Return (x, y) of the center of cell containing provided text 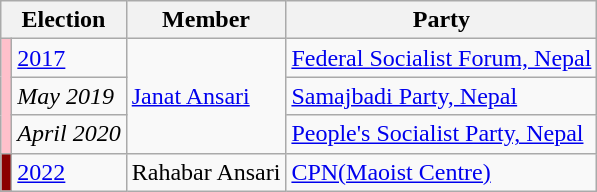
Federal Socialist Forum, Nepal (442, 58)
2022 (69, 172)
Member (206, 20)
May 2019 (69, 96)
Janat Ansari (206, 96)
CPN(Maoist Centre) (442, 172)
Party (442, 20)
April 2020 (69, 134)
Election (64, 20)
Rahabar Ansari (206, 172)
Samajbadi Party, Nepal (442, 96)
People's Socialist Party, Nepal (442, 134)
2017 (69, 58)
